Determine the [X, Y] coordinate at the center of the cell enclosing the given text.  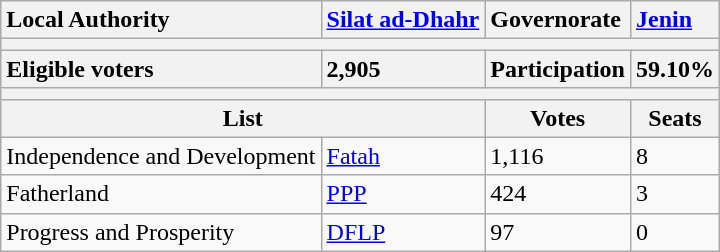
1,116 [558, 156]
Votes [558, 118]
2,905 [403, 69]
Local Authority [161, 20]
0 [674, 232]
59.10% [674, 69]
Independence and Development [161, 156]
Progress and Prosperity [161, 232]
Participation [558, 69]
PPP [403, 194]
3 [674, 194]
Seats [674, 118]
Silat ad-Dhahr [403, 20]
DFLP [403, 232]
List [243, 118]
97 [558, 232]
Jenin [674, 20]
Eligible voters [161, 69]
Fatherland [161, 194]
Fatah [403, 156]
424 [558, 194]
8 [674, 156]
Governorate [558, 20]
